From the cell containing the given text, extract its center point as (x, y) coordinate. 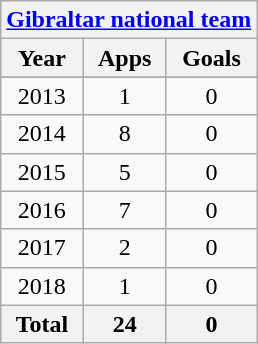
2013 (42, 96)
7 (124, 210)
8 (124, 134)
Goals (211, 58)
2018 (42, 286)
2 (124, 248)
2017 (42, 248)
24 (124, 324)
Gibraltar national team (129, 20)
Year (42, 58)
2015 (42, 172)
2014 (42, 134)
Apps (124, 58)
5 (124, 172)
Total (42, 324)
2016 (42, 210)
